Return (X, Y) of the center of cell containing provided text 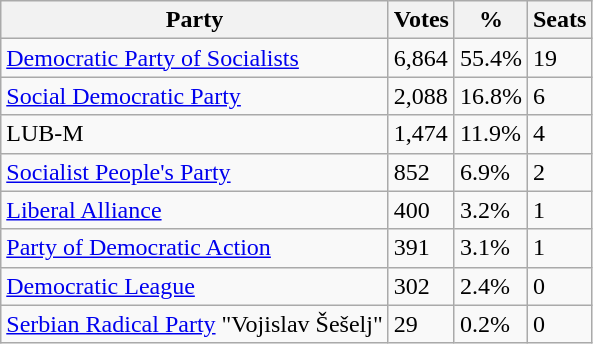
19 (559, 58)
6 (559, 96)
3.1% (490, 248)
55.4% (490, 58)
29 (421, 324)
16.8% (490, 96)
Votes (421, 20)
Social Democratic Party (194, 96)
Liberal Alliance (194, 210)
Democratic Party of Socialists (194, 58)
Serbian Radical Party "Vojislav Šešelj" (194, 324)
302 (421, 286)
2 (559, 172)
Party of Democratic Action (194, 248)
2,088 (421, 96)
400 (421, 210)
Party (194, 20)
391 (421, 248)
Socialist People's Party (194, 172)
3.2% (490, 210)
0.2% (490, 324)
852 (421, 172)
1,474 (421, 134)
% (490, 20)
LUB-M (194, 134)
6,864 (421, 58)
2.4% (490, 286)
4 (559, 134)
6.9% (490, 172)
Democratic League (194, 286)
Seats (559, 20)
11.9% (490, 134)
